Output the (x, y) coordinate of the center of the cell containing the given text.  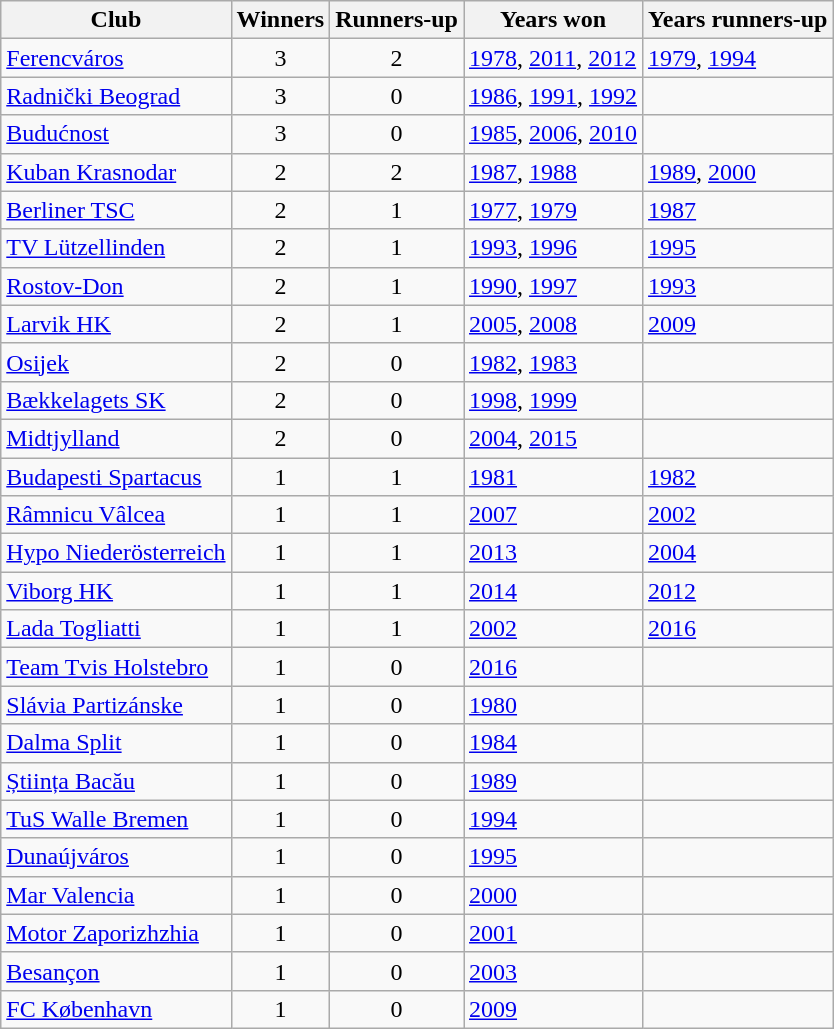
Hypo Niederösterreich (116, 553)
2001 (554, 933)
Years won (554, 20)
1993, 1996 (554, 248)
1994 (554, 819)
2014 (554, 591)
1987 (738, 210)
1981 (554, 477)
Ferencváros (116, 58)
Runners-up (397, 20)
Kuban Krasnodar (116, 172)
Budućnost (116, 134)
1980 (554, 705)
2003 (554, 971)
1982 (738, 477)
Radnički Beograd (116, 96)
Osijek (116, 362)
1986, 1991, 1992 (554, 96)
1998, 1999 (554, 400)
1990, 1997 (554, 286)
1979, 1994 (738, 58)
2005, 2008 (554, 324)
Bækkelagets SK (116, 400)
Slávia Partizánske (116, 705)
1985, 2006, 2010 (554, 134)
Mar Valencia (116, 895)
Midtjylland (116, 438)
Winners (280, 20)
Budapesti Spartacus (116, 477)
2004, 2015 (554, 438)
Știința Bacău (116, 781)
1984 (554, 743)
Lada Togliatti (116, 629)
Club (116, 20)
1989 (554, 781)
Motor Zaporizhzhia (116, 933)
TV Lützellinden (116, 248)
2013 (554, 553)
1989, 2000 (738, 172)
1993 (738, 286)
Years runners-up (738, 20)
TuS Walle Bremen (116, 819)
2000 (554, 895)
2007 (554, 515)
Viborg HK (116, 591)
1977, 1979 (554, 210)
Râmnicu Vâlcea (116, 515)
Berliner TSC (116, 210)
1982, 1983 (554, 362)
Team Tvis Holstebro (116, 667)
FC København (116, 1009)
Dunaújváros (116, 857)
Larvik HK (116, 324)
Dalma Split (116, 743)
2012 (738, 591)
1987, 1988 (554, 172)
Rostov-Don (116, 286)
2004 (738, 553)
1978, 2011, 2012 (554, 58)
Besançon (116, 971)
